Extract the (X, Y) coordinate from the center of the cell holding the provided text.  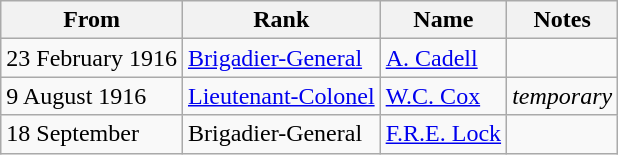
Lieutenant-Colonel (281, 96)
F.R.E. Lock (443, 134)
W.C. Cox (443, 96)
A. Cadell (443, 58)
9 August 1916 (92, 96)
Name (443, 20)
From (92, 20)
Notes (562, 20)
18 September (92, 134)
Rank (281, 20)
23 February 1916 (92, 58)
temporary (562, 96)
